From the cell containing the given text, extract its center point as (x, y) coordinate. 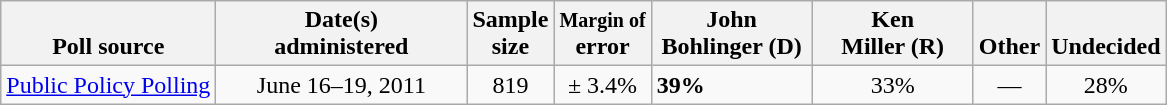
819 (510, 85)
— (1009, 85)
Margin oferror (602, 34)
28% (1106, 85)
Poll source (108, 34)
Samplesize (510, 34)
± 3.4% (602, 85)
KenMiller (R) (892, 34)
Date(s)administered (342, 34)
Other (1009, 34)
Undecided (1106, 34)
June 16–19, 2011 (342, 85)
Public Policy Polling (108, 85)
33% (892, 85)
JohnBohlinger (D) (732, 34)
39% (732, 85)
